Identify which cell holds the provided text, then report its [x, y] central coordinate. 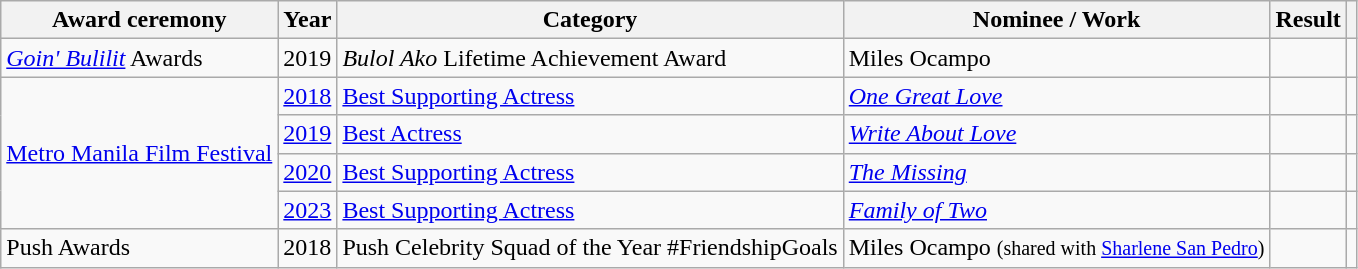
Result [1308, 20]
Miles Ocampo (shared with Sharlene San Pedro) [1056, 248]
Nominee / Work [1056, 20]
Goin' Bulilit Awards [140, 58]
Bulol Ako Lifetime Achievement Award [590, 58]
Family of Two [1056, 210]
The Missing [1056, 172]
2023 [308, 210]
2020 [308, 172]
Category [590, 20]
Best Actress [590, 134]
One Great Love [1056, 96]
Write About Love [1056, 134]
Year [308, 20]
Award ceremony [140, 20]
Metro Manila Film Festival [140, 153]
Push Celebrity Squad of the Year #FriendshipGoals [590, 248]
Push Awards [140, 248]
Miles Ocampo [1056, 58]
